Capture the cell that displays the provided text and extract its [X, Y] central coordinate. 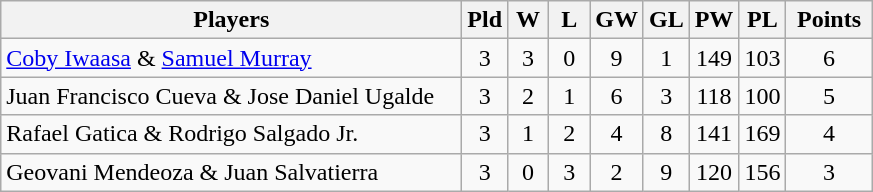
Points [829, 20]
120 [714, 172]
5 [829, 96]
Coby Iwaasa & Samuel Murray [232, 58]
GW [617, 20]
PW [714, 20]
156 [762, 172]
Geovani Mendeoza & Juan Salvatierra [232, 172]
Players [232, 20]
149 [714, 58]
169 [762, 134]
100 [762, 96]
Rafael Gatica & Rodrigo Salgado Jr. [232, 134]
103 [762, 58]
Pld [485, 20]
L [570, 20]
W [528, 20]
8 [666, 134]
118 [714, 96]
141 [714, 134]
Juan Francisco Cueva & Jose Daniel Ugalde [232, 96]
GL [666, 20]
PL [762, 20]
